Extract the [X, Y] coordinate from the center of the cell holding the provided text.  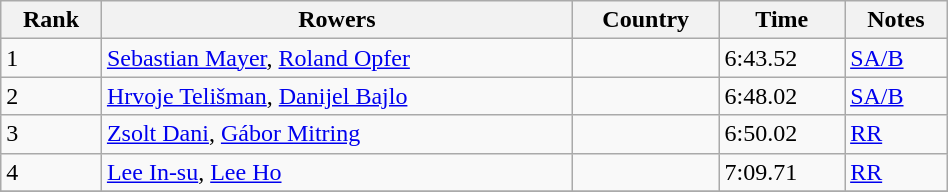
Sebastian Mayer, Roland Opfer [336, 58]
1 [52, 58]
6:48.02 [782, 96]
Lee In-su, Lee Ho [336, 172]
Hrvoje Telišman, Danijel Bajlo [336, 96]
Rowers [336, 20]
Notes [896, 20]
7:09.71 [782, 172]
Country [646, 20]
2 [52, 96]
Time [782, 20]
Rank [52, 20]
6:43.52 [782, 58]
Zsolt Dani, Gábor Mitring [336, 134]
3 [52, 134]
6:50.02 [782, 134]
4 [52, 172]
